Find where the given text appears and provide that cell's center as (X, Y) coordinate. 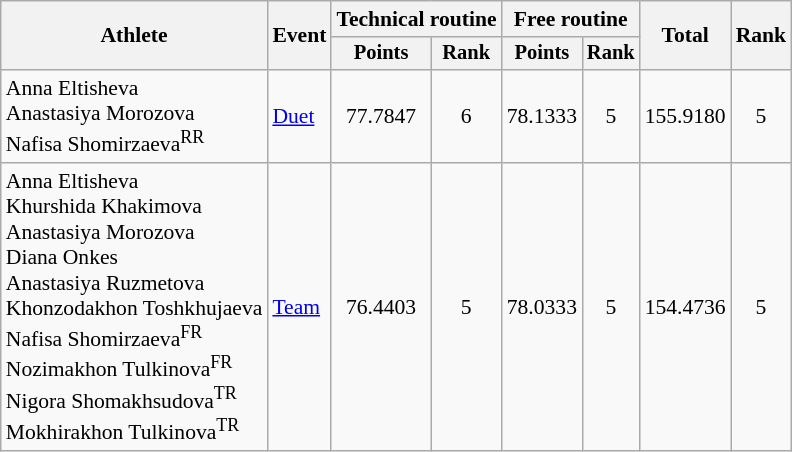
Technical routine (416, 19)
154.4736 (686, 307)
Team (299, 307)
Athlete (134, 36)
Duet (299, 116)
77.7847 (380, 116)
6 (466, 116)
78.1333 (542, 116)
155.9180 (686, 116)
78.0333 (542, 307)
76.4403 (380, 307)
Free routine (571, 19)
Total (686, 36)
Anna EltishevaAnastasiya MorozovaNafisa ShomirzaevaRR (134, 116)
Event (299, 36)
